Pinpoint the cell where the given text exists, returning its (x, y) midpoint coordinate. 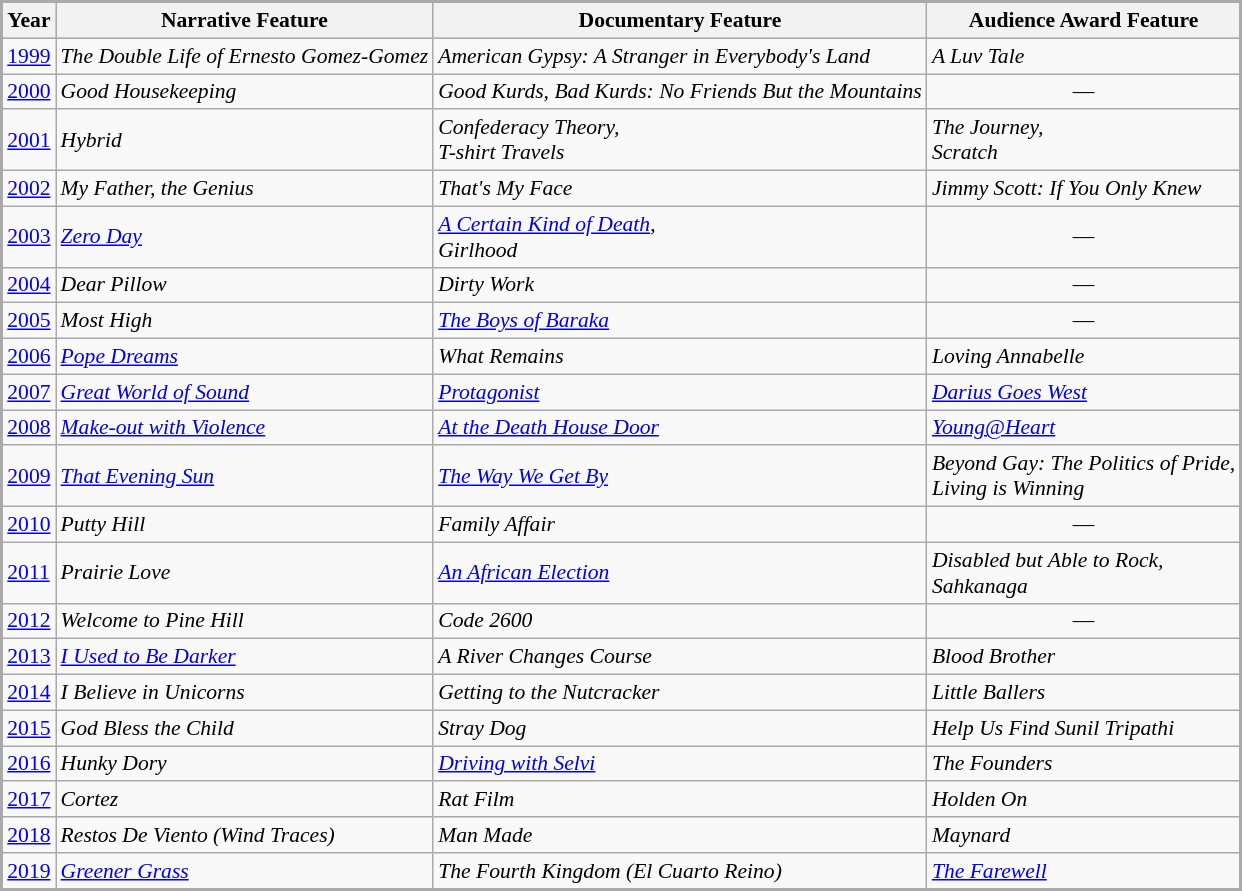
2015 (29, 728)
The Journey, Scratch (1084, 140)
2019 (29, 871)
Man Made (680, 835)
2012 (29, 621)
Rat Film (680, 800)
Hunky Dory (245, 764)
2007 (29, 392)
Restos De Viento (Wind Traces) (245, 835)
Pope Dreams (245, 357)
2017 (29, 800)
Narrative Feature (245, 20)
Jimmy Scott: If You Only Knew (1084, 189)
A Certain Kind of Death,Girlhood (680, 236)
An African Election (680, 572)
Loving Annabelle (1084, 357)
Year (29, 20)
Getting to the Nutcracker (680, 693)
Prairie Love (245, 572)
2011 (29, 572)
Cortez (245, 800)
I Used to Be Darker (245, 657)
Putty Hill (245, 525)
2001 (29, 140)
Darius Goes West (1084, 392)
The Founders (1084, 764)
Confederacy Theory, T-shirt Travels (680, 140)
2018 (29, 835)
Protagonist (680, 392)
The Double Life of Ernesto Gomez-Gomez (245, 56)
Blood Brother (1084, 657)
Dear Pillow (245, 285)
Greener Grass (245, 871)
Code 2600 (680, 621)
2004 (29, 285)
Little Ballers (1084, 693)
What Remains (680, 357)
2009 (29, 476)
Audience Award Feature (1084, 20)
2016 (29, 764)
My Father, the Genius (245, 189)
Zero Day (245, 236)
Welcome to Pine Hill (245, 621)
God Bless the Child (245, 728)
Hybrid (245, 140)
Help Us Find Sunil Tripathi (1084, 728)
Stray Dog (680, 728)
The Fourth Kingdom (El Cuarto Reino) (680, 871)
Most High (245, 321)
2005 (29, 321)
That's My Face (680, 189)
That Evening Sun (245, 476)
Good Housekeeping (245, 92)
American Gypsy: A Stranger in Everybody's Land (680, 56)
At the Death House Door (680, 428)
Good Kurds, Bad Kurds: No Friends But the Mountains (680, 92)
2013 (29, 657)
Holden On (1084, 800)
1999 (29, 56)
A River Changes Course (680, 657)
The Boys of Baraka (680, 321)
Young@Heart (1084, 428)
Dirty Work (680, 285)
Maynard (1084, 835)
2006 (29, 357)
2003 (29, 236)
2000 (29, 92)
Driving with Selvi (680, 764)
A Luv Tale (1084, 56)
Make-out with Violence (245, 428)
The Way We Get By (680, 476)
Great World of Sound (245, 392)
2014 (29, 693)
The Farewell (1084, 871)
2010 (29, 525)
Disabled but Able to Rock,Sahkanaga (1084, 572)
Family Affair (680, 525)
Documentary Feature (680, 20)
2002 (29, 189)
Beyond Gay: The Politics of Pride,Living is Winning (1084, 476)
I Believe in Unicorns (245, 693)
2008 (29, 428)
